Pinpoint the cell where the given text exists, returning its (x, y) midpoint coordinate. 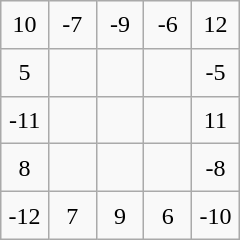
-9 (120, 25)
-8 (216, 168)
9 (120, 216)
-11 (25, 120)
6 (168, 216)
5 (25, 72)
-10 (216, 216)
8 (25, 168)
12 (216, 25)
10 (25, 25)
-5 (216, 72)
-6 (168, 25)
11 (216, 120)
-12 (25, 216)
7 (72, 216)
-7 (72, 25)
